Output the (X, Y) coordinate of the center of the cell containing the given text.  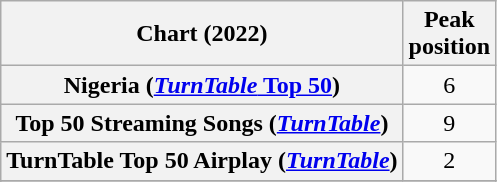
Peakposition (449, 34)
Top 50 Streaming Songs (TurnTable) (202, 123)
6 (449, 85)
TurnTable Top 50 Airplay (TurnTable) (202, 161)
9 (449, 123)
Nigeria (TurnTable Top 50) (202, 85)
Chart (2022) (202, 34)
2 (449, 161)
